From the cell containing the given text, extract its center point as (X, Y) coordinate. 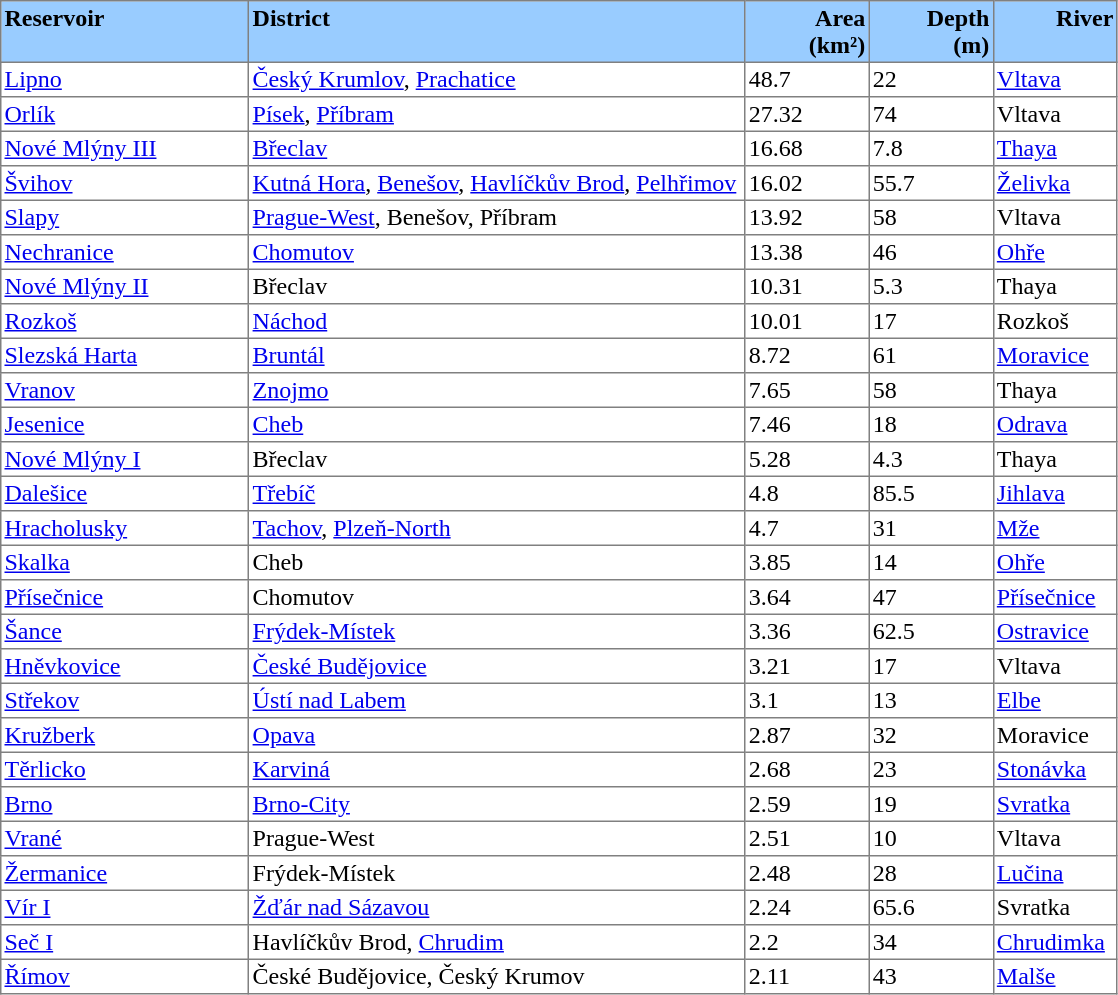
Odrava (1055, 424)
31 (931, 528)
Prague-West (497, 838)
10.01 (807, 321)
5.3 (931, 286)
Havlíčkův Brod, Chrudim (497, 942)
3.21 (807, 666)
Český Krumlov, Prachatice (497, 79)
2.2 (807, 942)
14 (931, 562)
Elbe (1055, 700)
Střekov (125, 700)
Lipno (125, 79)
28 (931, 873)
Ústí nad Labem (497, 700)
Opava (497, 735)
District (497, 32)
32 (931, 735)
Seč I (125, 942)
7.65 (807, 390)
Vranov (125, 390)
Dalešice (125, 493)
Znojmo (497, 390)
23 (931, 769)
Písek, Příbram (497, 114)
3.36 (807, 631)
Mže (1055, 528)
Želivka (1055, 183)
Nové Mlýny III (125, 148)
65.6 (931, 907)
8.72 (807, 355)
2.68 (807, 769)
34 (931, 942)
18 (931, 424)
Vír I (125, 907)
Žďár nad Sázavou (497, 907)
České Budějovice, Český Krumov (497, 976)
Žermanice (125, 873)
47 (931, 597)
Brno-City (497, 804)
3.64 (807, 597)
48.7 (807, 79)
85.5 (931, 493)
55.7 (931, 183)
Reservoir (125, 32)
Prague-West, Benešov, Příbram (497, 217)
16.02 (807, 183)
19 (931, 804)
10 (931, 838)
Římov (125, 976)
46 (931, 252)
4.8 (807, 493)
Náchod (497, 321)
2.48 (807, 873)
27.32 (807, 114)
Area(km²) (807, 32)
62.5 (931, 631)
61 (931, 355)
13.38 (807, 252)
Bruntál (497, 355)
22 (931, 79)
4.3 (931, 459)
2.87 (807, 735)
4.7 (807, 528)
Depth(m) (931, 32)
Orlík (125, 114)
5.28 (807, 459)
Chrudimka (1055, 942)
Vrané (125, 838)
Brno (125, 804)
Stonávka (1055, 769)
13.92 (807, 217)
2.59 (807, 804)
10.31 (807, 286)
Jesenice (125, 424)
3.1 (807, 700)
Karviná (497, 769)
Hněvkovice (125, 666)
Skalka (125, 562)
Třebíč (497, 493)
2.24 (807, 907)
České Budějovice (497, 666)
74 (931, 114)
7.8 (931, 148)
2.51 (807, 838)
Hracholusky (125, 528)
2.11 (807, 976)
Těrlicko (125, 769)
Malše (1055, 976)
Jihlava (1055, 493)
16.68 (807, 148)
7.46 (807, 424)
13 (931, 700)
Šance (125, 631)
Ostravice (1055, 631)
Nové Mlýny I (125, 459)
Nechranice (125, 252)
3.85 (807, 562)
Švihov (125, 183)
Nové Mlýny II (125, 286)
Tachov, Plzeň-North (497, 528)
Slezská Harta (125, 355)
Kružberk (125, 735)
Kutná Hora, Benešov, Havlíčkův Brod, Pelhřimov (497, 183)
Lučina (1055, 873)
River (1055, 32)
Slapy (125, 217)
43 (931, 976)
